Search for the cell housing the specified text and yield its [x, y] center coordinate. 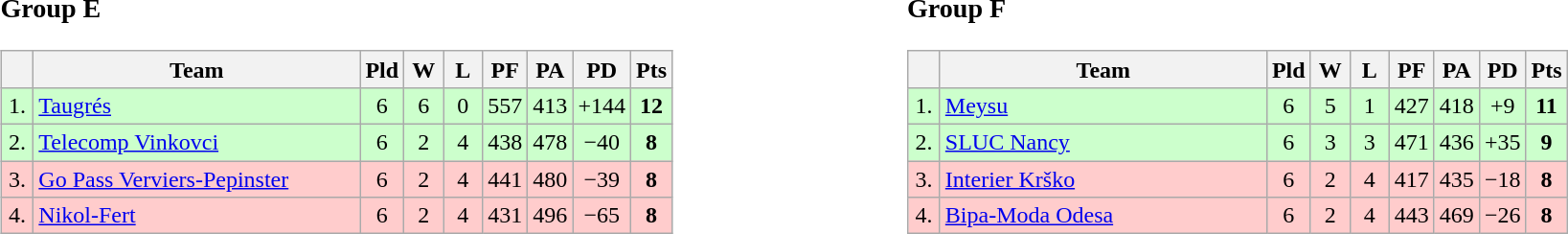
478 [550, 143]
1 [1370, 105]
9 [1546, 143]
12 [651, 105]
417 [1412, 179]
413 [550, 105]
496 [550, 216]
469 [1456, 216]
5 [1329, 105]
Interier Krško [1103, 179]
+35 [1502, 143]
+144 [602, 105]
418 [1456, 105]
435 [1456, 179]
Bipa-Moda Odesa [1103, 216]
Go Pass Verviers-Pepinster [197, 179]
480 [550, 179]
436 [1456, 143]
438 [506, 143]
441 [506, 179]
427 [1412, 105]
−18 [1502, 179]
Meysu [1103, 105]
Telecomp Vinkovci [197, 143]
431 [506, 216]
+9 [1502, 105]
SLUC Nancy [1103, 143]
−40 [602, 143]
557 [506, 105]
11 [1546, 105]
443 [1412, 216]
Taugrés [197, 105]
−26 [1502, 216]
−65 [602, 216]
471 [1412, 143]
Nikol-Fert [197, 216]
−39 [602, 179]
0 [464, 105]
